Pinpoint the cell where the given text exists, returning its [x, y] midpoint coordinate. 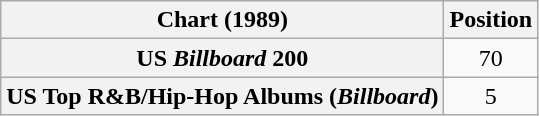
70 [491, 58]
Position [491, 20]
Chart (1989) [222, 20]
US Top R&B/Hip-Hop Albums (Billboard) [222, 96]
5 [491, 96]
US Billboard 200 [222, 58]
